Return the (x, y) coordinate for the center point of the cell that contains the specified text.  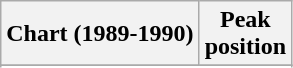
Chart (1989-1990) (100, 34)
Peakposition (245, 34)
